Scan for the cell matching the given text and deliver its [X, Y] coordinate at center. 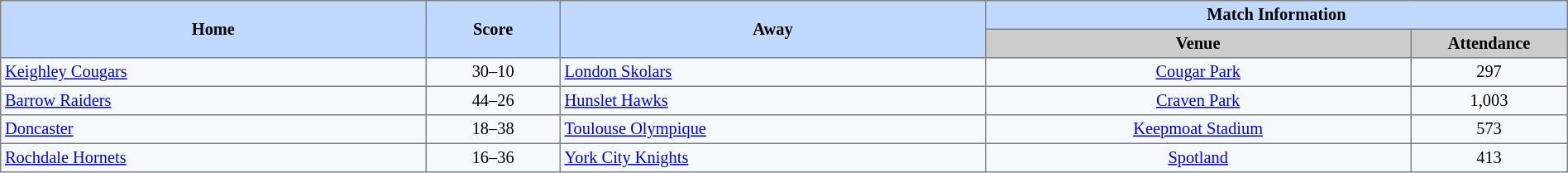
London Skolars [772, 72]
Keepmoat Stadium [1198, 129]
Rochdale Hornets [213, 157]
Home [213, 30]
Spotland [1198, 157]
30–10 [493, 72]
Keighley Cougars [213, 72]
16–36 [493, 157]
Barrow Raiders [213, 100]
18–38 [493, 129]
413 [1489, 157]
Doncaster [213, 129]
1,003 [1489, 100]
Cougar Park [1198, 72]
Away [772, 30]
Venue [1198, 43]
York City Knights [772, 157]
297 [1489, 72]
Attendance [1489, 43]
Score [493, 30]
44–26 [493, 100]
Hunslet Hawks [772, 100]
Toulouse Olympique [772, 129]
Craven Park [1198, 100]
Match Information [1277, 15]
573 [1489, 129]
